Scan for the cell matching the given text and deliver its [x, y] coordinate at center. 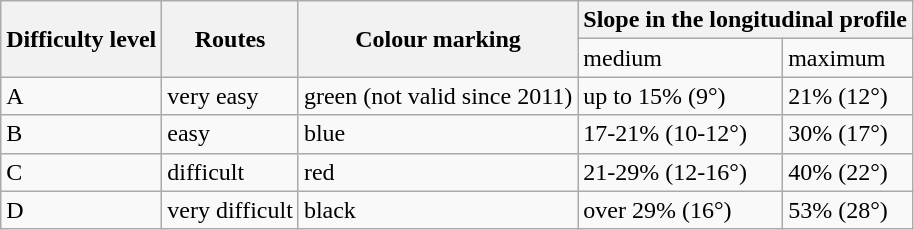
D [82, 210]
Difficulty level [82, 39]
40% (22°) [848, 172]
A [82, 96]
black [438, 210]
maximum [848, 58]
easy [230, 134]
C [82, 172]
30% (17°) [848, 134]
over 29% (16°) [680, 210]
21-29% (12-16°) [680, 172]
up to 15% (9°) [680, 96]
Routes [230, 39]
53% (28°) [848, 210]
Colour marking [438, 39]
Slope in the longitudinal profile [746, 20]
17-21% (10-12°) [680, 134]
21% (12°) [848, 96]
red [438, 172]
green (not valid since 2011) [438, 96]
difficult [230, 172]
B [82, 134]
blue [438, 134]
medium [680, 58]
very easy [230, 96]
very difficult [230, 210]
